Pinpoint the cell where the given text exists, returning its (X, Y) midpoint coordinate. 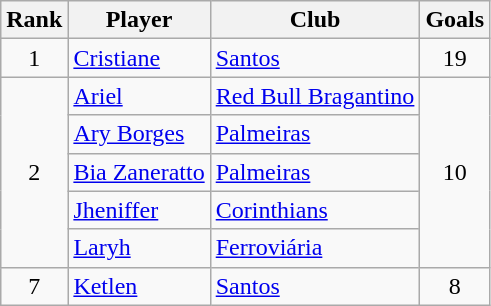
Cristiane (139, 58)
Player (139, 20)
Goals (455, 20)
1 (34, 58)
Bia Zaneratto (139, 172)
Laryh (139, 248)
Jheniffer (139, 210)
Ariel (139, 96)
Red Bull Bragantino (315, 96)
Club (315, 20)
19 (455, 58)
7 (34, 286)
Rank (34, 20)
8 (455, 286)
2 (34, 172)
10 (455, 172)
Ketlen (139, 286)
Ferroviária (315, 248)
Ary Borges (139, 134)
Corinthians (315, 210)
